For the text-containing cell, return its midpoint in (x, y) coordinate format. 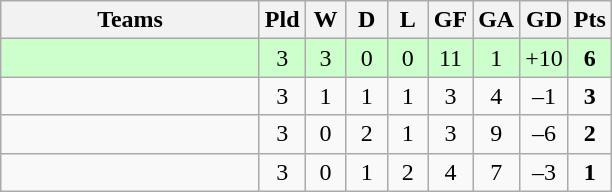
+10 (544, 58)
6 (590, 58)
–3 (544, 172)
–1 (544, 96)
GA (496, 20)
D (366, 20)
Pld (282, 20)
–6 (544, 134)
11 (450, 58)
7 (496, 172)
W (326, 20)
9 (496, 134)
L (408, 20)
GF (450, 20)
Pts (590, 20)
Teams (130, 20)
GD (544, 20)
